Return the (X, Y) coordinate for the center point of the cell that contains the specified text.  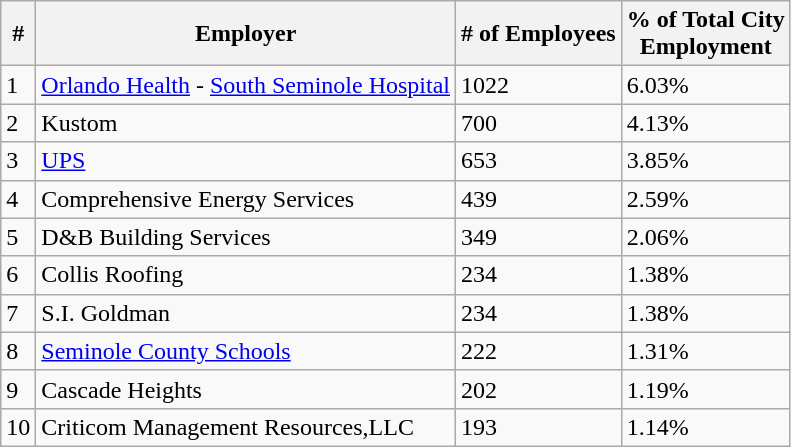
202 (538, 389)
1.14% (706, 427)
Orlando Health - South Seminole Hospital (246, 85)
4.13% (706, 123)
Seminole County Schools (246, 351)
Criticom Management Resources,LLC (246, 427)
439 (538, 199)
1022 (538, 85)
2.06% (706, 237)
# (18, 34)
3.85% (706, 161)
UPS (246, 161)
Employer (246, 34)
700 (538, 123)
3 (18, 161)
Collis Roofing (246, 275)
222 (538, 351)
D&B Building Services (246, 237)
349 (538, 237)
Kustom (246, 123)
6.03% (706, 85)
1 (18, 85)
653 (538, 161)
7 (18, 313)
Comprehensive Energy Services (246, 199)
4 (18, 199)
Cascade Heights (246, 389)
10 (18, 427)
5 (18, 237)
9 (18, 389)
6 (18, 275)
S.I. Goldman (246, 313)
1.19% (706, 389)
1.31% (706, 351)
2.59% (706, 199)
% of Total CityEmployment (706, 34)
8 (18, 351)
2 (18, 123)
193 (538, 427)
# of Employees (538, 34)
